Extract the [X, Y] coordinate from the center of the cell holding the provided text.  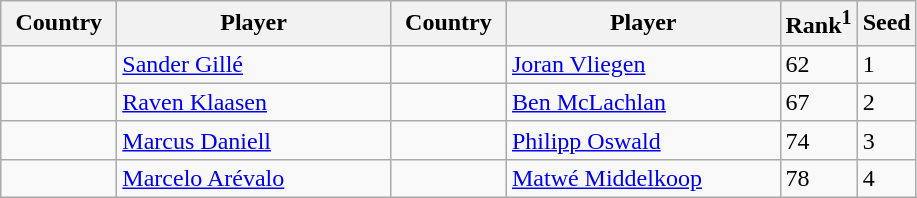
Matwé Middelkoop [643, 178]
Marcelo Arévalo [254, 178]
78 [818, 178]
3 [886, 140]
Sander Gillé [254, 64]
Seed [886, 24]
Ben McLachlan [643, 102]
Marcus Daniell [254, 140]
Joran Vliegen [643, 64]
2 [886, 102]
67 [818, 102]
62 [818, 64]
1 [886, 64]
Rank1 [818, 24]
4 [886, 178]
74 [818, 140]
Raven Klaasen [254, 102]
Philipp Oswald [643, 140]
